Search for the cell housing the specified text and yield its (X, Y) center coordinate. 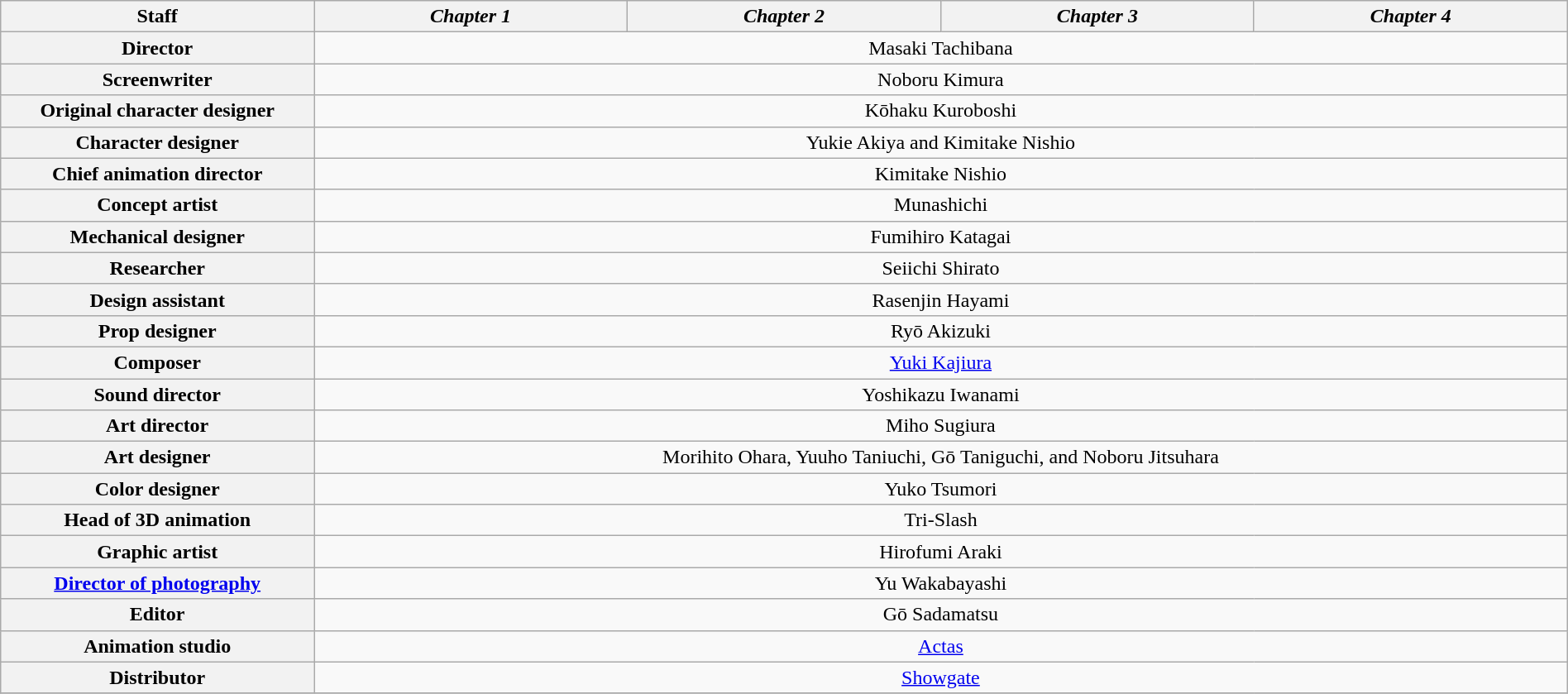
Composer (157, 362)
Noboru Kimura (941, 79)
Screenwriter (157, 79)
Graphic artist (157, 552)
Original character designer (157, 111)
Chief animation director (157, 174)
Distributor (157, 677)
Yukie Akiya and Kimitake Nishio (941, 142)
Gō Sadamatsu (941, 615)
Design assistant (157, 299)
Yoshikazu Iwanami (941, 395)
Art director (157, 426)
Hirofumi Araki (941, 552)
Actas (941, 646)
Director of photography (157, 583)
Yuko Tsumori (941, 489)
Head of 3D animation (157, 520)
Staff (157, 17)
Munashichi (941, 205)
Miho Sugiura (941, 426)
Fumihiro Katagai (941, 237)
Yu Wakabayashi (941, 583)
Chapter 3 (1097, 17)
Yuki Kajiura (941, 362)
Tri-Slash (941, 520)
Kōhaku Kuroboshi (941, 111)
Director (157, 48)
Kimitake Nishio (941, 174)
Art designer (157, 457)
Chapter 2 (784, 17)
Researcher (157, 268)
Editor (157, 615)
Color designer (157, 489)
Animation studio (157, 646)
Prop designer (157, 331)
Morihito Ohara, Yuuho Taniuchi, Gō Taniguchi, and Noboru Jitsuhara (941, 457)
Showgate (941, 677)
Chapter 4 (1411, 17)
Chapter 1 (471, 17)
Masaki Tachibana (941, 48)
Character designer (157, 142)
Sound director (157, 395)
Ryō Akizuki (941, 331)
Concept artist (157, 205)
Seiichi Shirato (941, 268)
Rasenjin Hayami (941, 299)
Mechanical designer (157, 237)
